Extract the [X, Y] coordinate from the center of the cell holding the provided text.  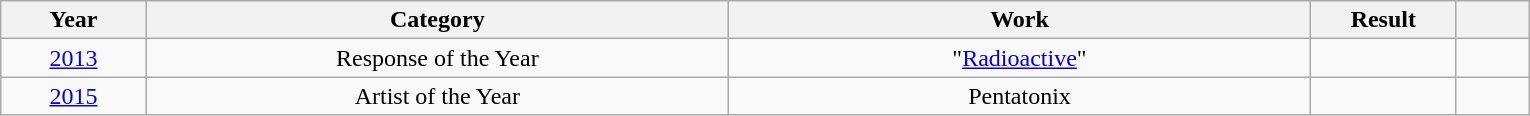
2015 [74, 96]
Response of the Year [437, 58]
Result [1384, 20]
Artist of the Year [437, 96]
2013 [74, 58]
"Radioactive" [1019, 58]
Year [74, 20]
Pentatonix [1019, 96]
Work [1019, 20]
Category [437, 20]
